Detect which cell encompasses the target text, then output its [x, y] center coordinate. 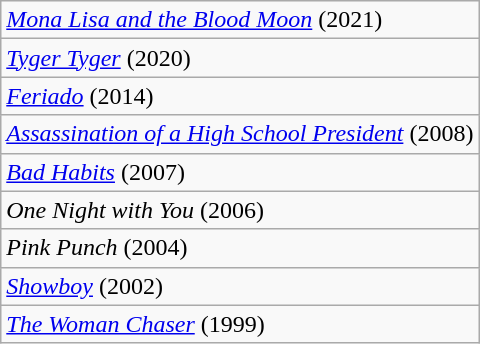
Showboy (2002) [240, 286]
Bad Habits (2007) [240, 172]
One Night with You (2006) [240, 210]
Pink Punch (2004) [240, 248]
Assassination of a High School President (2008) [240, 134]
The Woman Chaser (1999) [240, 324]
Feriado (2014) [240, 96]
Mona Lisa and the Blood Moon (2021) [240, 20]
Tyger Tyger (2020) [240, 58]
